Extract the [X, Y] coordinate from the center of the cell holding the provided text.  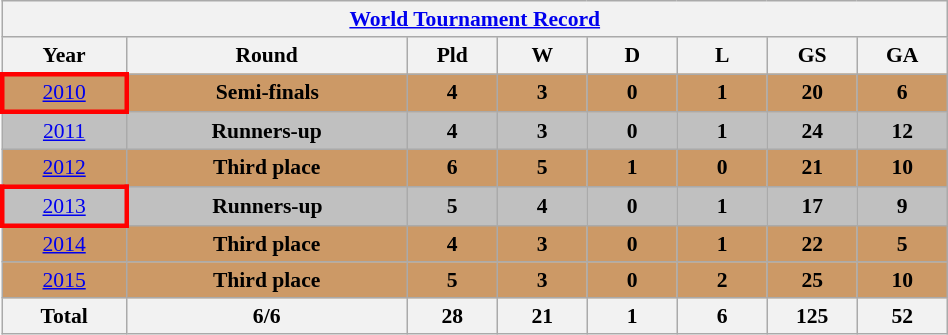
25 [812, 281]
2015 [64, 281]
6/6 [266, 316]
GA [902, 56]
12 [902, 132]
W [542, 56]
9 [902, 206]
24 [812, 132]
2012 [64, 168]
52 [902, 316]
2014 [64, 244]
World Tournament Record [474, 19]
D [632, 56]
L [722, 56]
2010 [64, 94]
Semi-finals [266, 94]
Total [64, 316]
Year [64, 56]
22 [812, 244]
Pld [452, 56]
125 [812, 316]
2013 [64, 206]
28 [452, 316]
2011 [64, 132]
Round [266, 56]
GS [812, 56]
2 [722, 281]
20 [812, 94]
17 [812, 206]
